Return (x, y) of the center of cell containing provided text 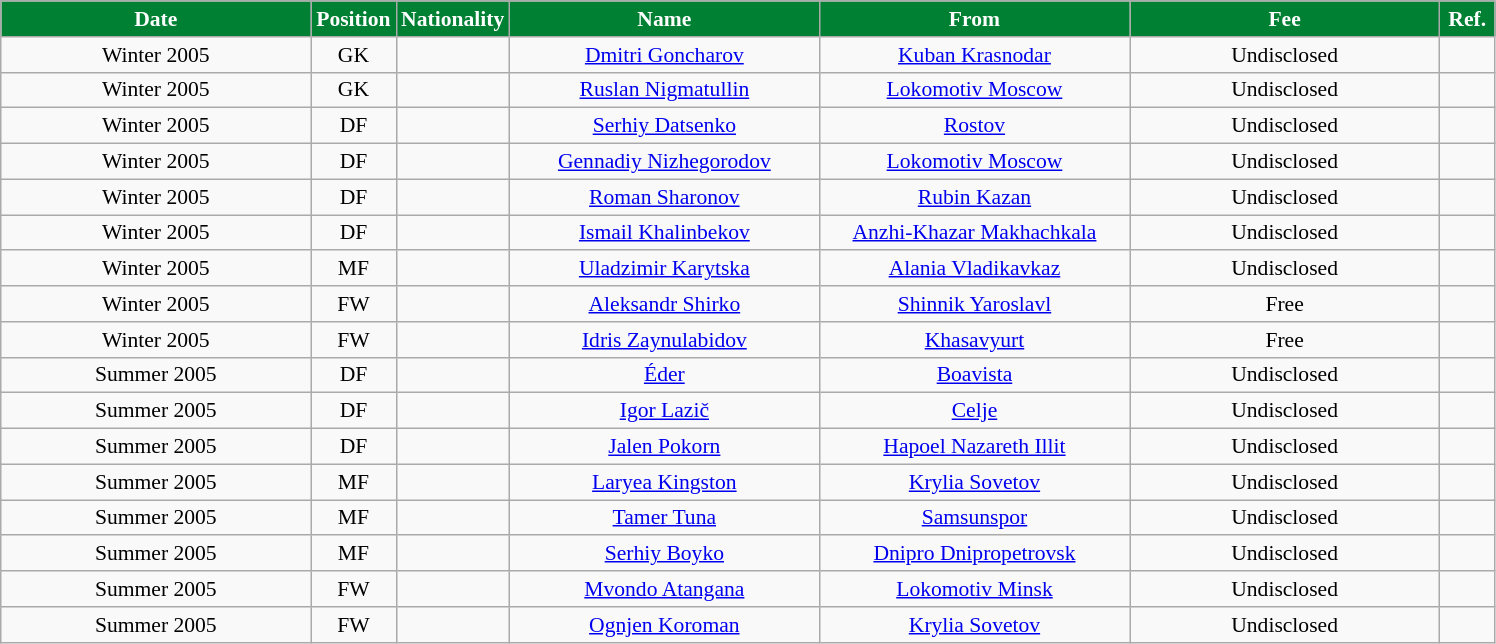
Mvondo Atangana (664, 589)
Jalen Pokorn (664, 447)
Uladzimir Karytska (664, 269)
Alania Vladikavkaz (974, 269)
Rostov (974, 126)
Roman Sharonov (664, 197)
Celje (974, 411)
Lokomotiv Minsk (974, 589)
Name (664, 19)
Tamer Tuna (664, 518)
Date (156, 19)
From (974, 19)
Gennadiy Nizhegorodov (664, 162)
Fee (1285, 19)
Igor Lazič (664, 411)
Ruslan Nigmatullin (664, 90)
Aleksandr Shirko (664, 304)
Shinnik Yaroslavl (974, 304)
Laryea Kingston (664, 482)
Rubin Kazan (974, 197)
Nationality (452, 19)
Dnipro Dnipropetrovsk (974, 554)
Éder (664, 375)
Samsunspor (974, 518)
Ognjen Koroman (664, 625)
Serhiy Boyko (664, 554)
Serhiy Datsenko (664, 126)
Hapoel Nazareth Illit (974, 447)
Ismail Khalinbekov (664, 233)
Ref. (1468, 19)
Idris Zaynulabidov (664, 340)
Position (354, 19)
Boavista (974, 375)
Dmitri Goncharov (664, 55)
Anzhi-Khazar Makhachkala (974, 233)
Khasavyurt (974, 340)
Kuban Krasnodar (974, 55)
